Determine the (X, Y) coordinate at the center of the cell enclosing the given text.  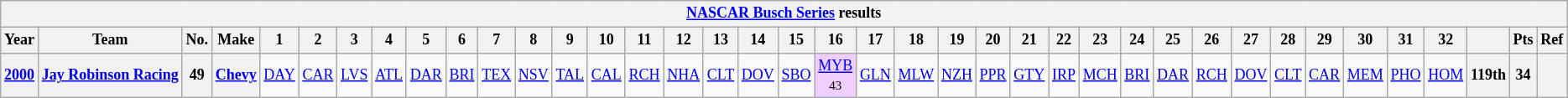
29 (1325, 40)
14 (758, 40)
5 (426, 40)
34 (1524, 75)
No. (196, 40)
10 (606, 40)
MCH (1100, 75)
49 (196, 75)
21 (1029, 40)
3 (354, 40)
27 (1251, 40)
12 (684, 40)
GTY (1029, 75)
20 (993, 40)
HOM (1446, 75)
28 (1289, 40)
2 (318, 40)
6 (461, 40)
13 (720, 40)
22 (1064, 40)
PHO (1406, 75)
Jay Robinson Racing (110, 75)
9 (570, 40)
16 (836, 40)
1 (279, 40)
31 (1406, 40)
30 (1365, 40)
Make (236, 40)
17 (876, 40)
IRP (1064, 75)
NHA (684, 75)
2000 (20, 75)
119th (1488, 75)
7 (497, 40)
DAY (279, 75)
8 (534, 40)
18 (916, 40)
NZH (957, 75)
CAL (606, 75)
PPR (993, 75)
NSV (534, 75)
26 (1211, 40)
MLW (916, 75)
NASCAR Busch Series results (784, 13)
24 (1138, 40)
MEM (1365, 75)
11 (644, 40)
SBO (796, 75)
MYB43 (836, 75)
Pts (1524, 40)
ATL (389, 75)
Ref (1552, 40)
15 (796, 40)
32 (1446, 40)
4 (389, 40)
LVS (354, 75)
Year (20, 40)
23 (1100, 40)
Chevy (236, 75)
GLN (876, 75)
Team (110, 40)
19 (957, 40)
TAL (570, 75)
25 (1173, 40)
TEX (497, 75)
